Locate the cell with the specified text and output its (X, Y) center coordinate. 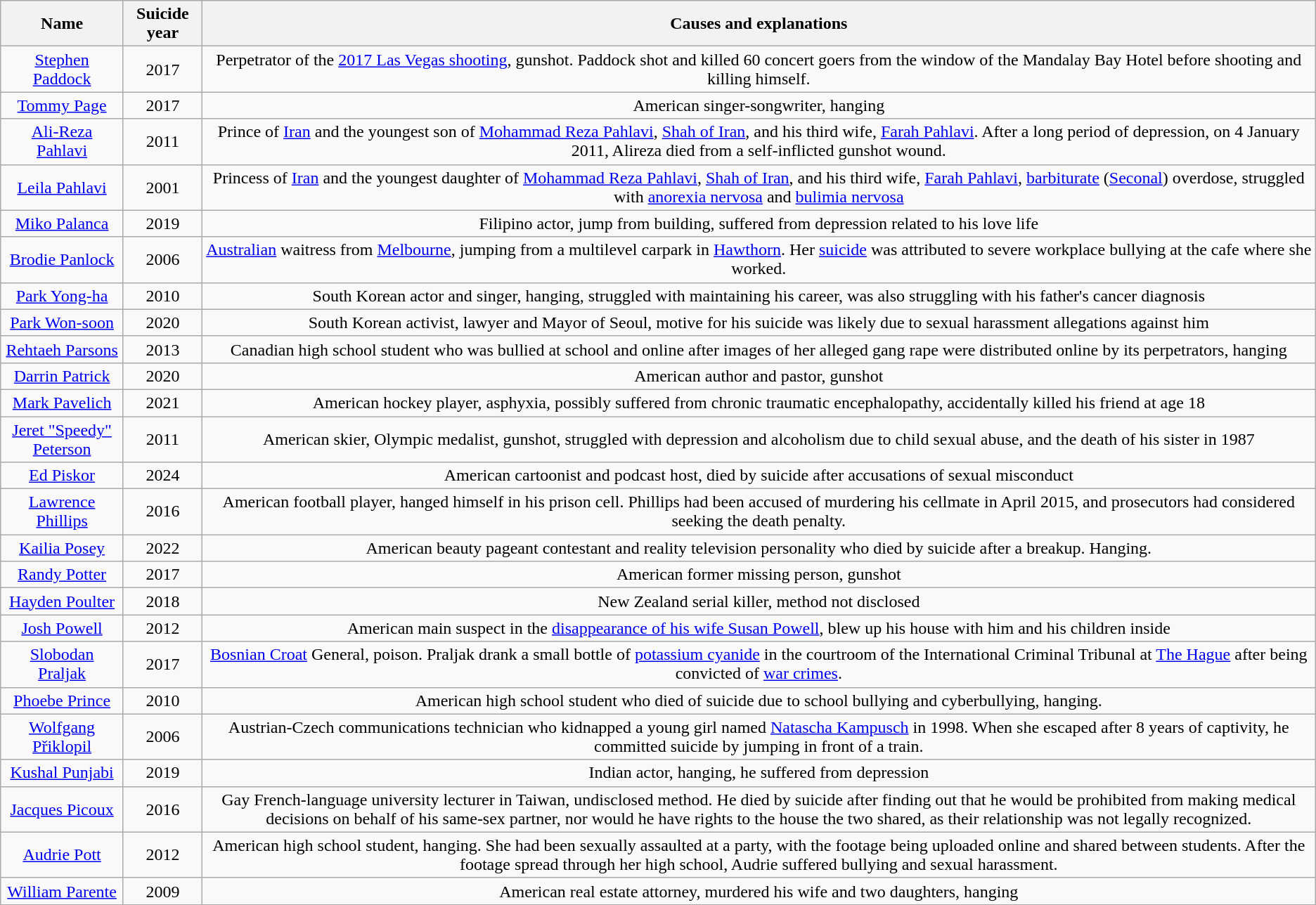
Miko Palanca (62, 223)
Suicide year (162, 24)
2024 (162, 476)
Kailia Posey (62, 548)
American singer-songwriter, hanging (759, 105)
Darrin Patrick (62, 376)
Stephen Paddock (62, 69)
American main suspect in the disappearance of his wife Susan Powell, blew up his house with him and his children inside (759, 628)
American cartoonist and podcast host, died by suicide after accusations of sexual misconduct (759, 476)
Josh Powell (62, 628)
Ali-Reza Pahlavi (62, 142)
Mark Pavelich (62, 403)
Rehtaeh Parsons (62, 349)
Ed Piskor (62, 476)
2018 (162, 601)
2021 (162, 403)
Park Yong-ha (62, 296)
Jacques Picoux (62, 809)
Jeret "Speedy" Peterson (62, 438)
Phoebe Prince (62, 701)
Kushal Punjabi (62, 773)
2001 (162, 187)
2013 (162, 349)
American author and pastor, gunshot (759, 376)
Wolfgang Přiklopil (62, 736)
New Zealand serial killer, method not disclosed (759, 601)
Park Won-soon (62, 323)
Causes and explanations (759, 24)
Slobodan Praljak (62, 665)
South Korean activist, lawyer and Mayor of Seoul, motive for his suicide was likely due to sexual harassment allegations against him (759, 323)
American beauty pageant contestant and reality television personality who died by suicide after a breakup. Hanging. (759, 548)
2009 (162, 891)
American former missing person, gunshot (759, 575)
Filipino actor, jump from building, suffered from depression related to his love life (759, 223)
American skier, Olympic medalist, gunshot, struggled with depression and alcoholism due to child sexual abuse, and the death of his sister in 1987 (759, 438)
William Parente (62, 891)
Hayden Poulter (62, 601)
American hockey player, asphyxia, possibly suffered from chronic traumatic encephalopathy, accidentally killed his friend at age 18 (759, 403)
Name (62, 24)
Indian actor, hanging, he suffered from depression (759, 773)
Lawrence Phillips (62, 512)
Randy Potter (62, 575)
Brodie Panlock (62, 260)
American real estate attorney, murdered his wife and two daughters, hanging (759, 891)
American high school student who died of suicide due to school bullying and cyberbullying, hanging. (759, 701)
South Korean actor and singer, hanging, struggled with maintaining his career, was also struggling with his father's cancer diagnosis (759, 296)
2022 (162, 548)
Audrie Pott (62, 854)
Leila Pahlavi (62, 187)
Tommy Page (62, 105)
